Output the (x, y) coordinate of the center of the cell containing the given text.  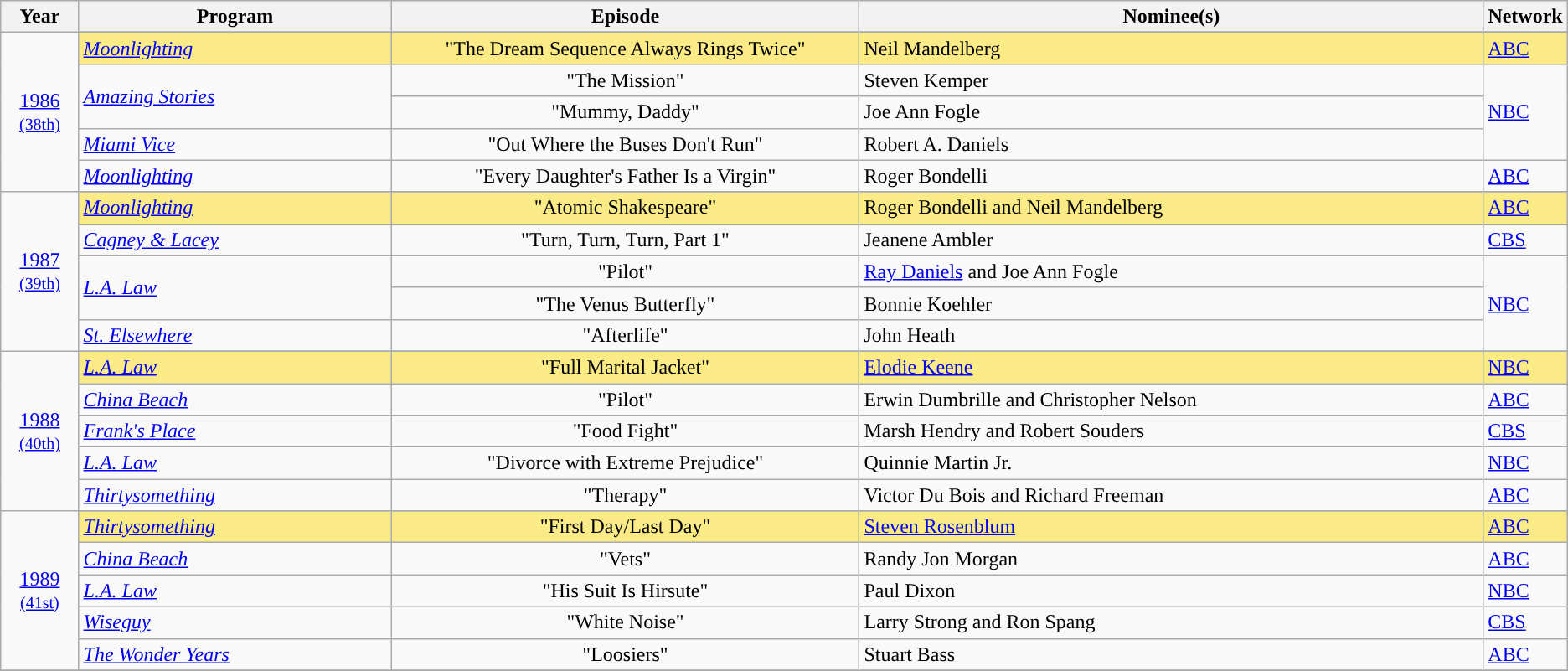
"White Noise" (625, 622)
Episode (625, 17)
Roger Bondelli (1171, 176)
"Afterlife" (625, 335)
Program (235, 17)
The Wonder Years (235, 654)
Victor Du Bois and Richard Freeman (1171, 495)
Amazing Stories (235, 96)
"Out Where the Buses Don't Run" (625, 144)
Joe Ann Fogle (1171, 112)
Elodie Keene (1171, 367)
Nominee(s) (1171, 17)
Quinnie Martin Jr. (1171, 463)
"Food Fight" (625, 431)
Roger Bondelli and Neil Mandelberg (1171, 208)
Year (40, 17)
"Turn, Turn, Turn, Part 1" (625, 240)
"His Suit Is Hirsute" (625, 591)
Frank's Place (235, 431)
"Mummy, Daddy" (625, 112)
1989(41st) (40, 591)
1988(40th) (40, 431)
"Divorce with Extreme Prejudice" (625, 463)
Jeanene Ambler (1171, 240)
Marsh Hendry and Robert Souders (1171, 431)
Miami Vice (235, 144)
Steven Kemper (1171, 80)
Stuart Bass (1171, 654)
"The Venus Butterfly" (625, 303)
"Therapy" (625, 495)
Paul Dixon (1171, 591)
John Heath (1171, 335)
Cagney & Lacey (235, 240)
Randy Jon Morgan (1171, 559)
Bonnie Koehler (1171, 303)
"Vets" (625, 559)
1987(39th) (40, 271)
Robert A. Daniels (1171, 144)
Erwin Dumbrille and Christopher Nelson (1171, 400)
Larry Strong and Ron Spang (1171, 622)
Ray Daniels and Joe Ann Fogle (1171, 271)
Network (1525, 17)
Steven Rosenblum (1171, 527)
"The Dream Sequence Always Rings Twice" (625, 49)
1986(38th) (40, 112)
Wiseguy (235, 622)
Neil Mandelberg (1171, 49)
"Atomic Shakespeare" (625, 208)
"Loosiers" (625, 654)
"The Mission" (625, 80)
"First Day/Last Day" (625, 527)
"Every Daughter's Father Is a Virgin" (625, 176)
St. Elsewhere (235, 335)
"Full Marital Jacket" (625, 367)
